Search for the cell housing the specified text and yield its [x, y] center coordinate. 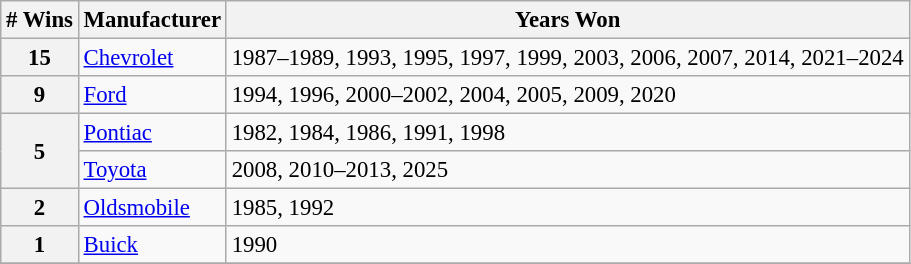
Oldsmobile [152, 208]
1990 [568, 245]
Manufacturer [152, 20]
2008, 2010–2013, 2025 [568, 170]
Years Won [568, 20]
1994, 1996, 2000–2002, 2004, 2005, 2009, 2020 [568, 95]
5 [40, 152]
1 [40, 245]
15 [40, 58]
1987–1989, 1993, 1995, 1997, 1999, 2003, 2006, 2007, 2014, 2021–2024 [568, 58]
2 [40, 208]
Chevrolet [152, 58]
1985, 1992 [568, 208]
# Wins [40, 20]
Buick [152, 245]
Pontiac [152, 133]
Ford [152, 95]
1982, 1984, 1986, 1991, 1998 [568, 133]
9 [40, 95]
Toyota [152, 170]
